Provide the (x, y) coordinate of the cell's center where the given text is located.  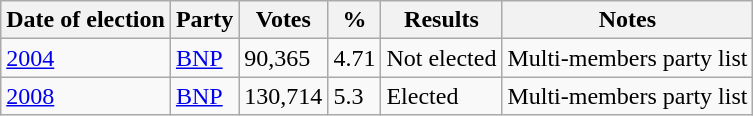
Elected (442, 96)
Date of election (86, 20)
90,365 (284, 58)
Results (442, 20)
Party (204, 20)
% (354, 20)
Votes (284, 20)
130,714 (284, 96)
2008 (86, 96)
Notes (628, 20)
4.71 (354, 58)
5.3 (354, 96)
2004 (86, 58)
Not elected (442, 58)
